Detect which cell encompasses the target text, then output its (x, y) center coordinate. 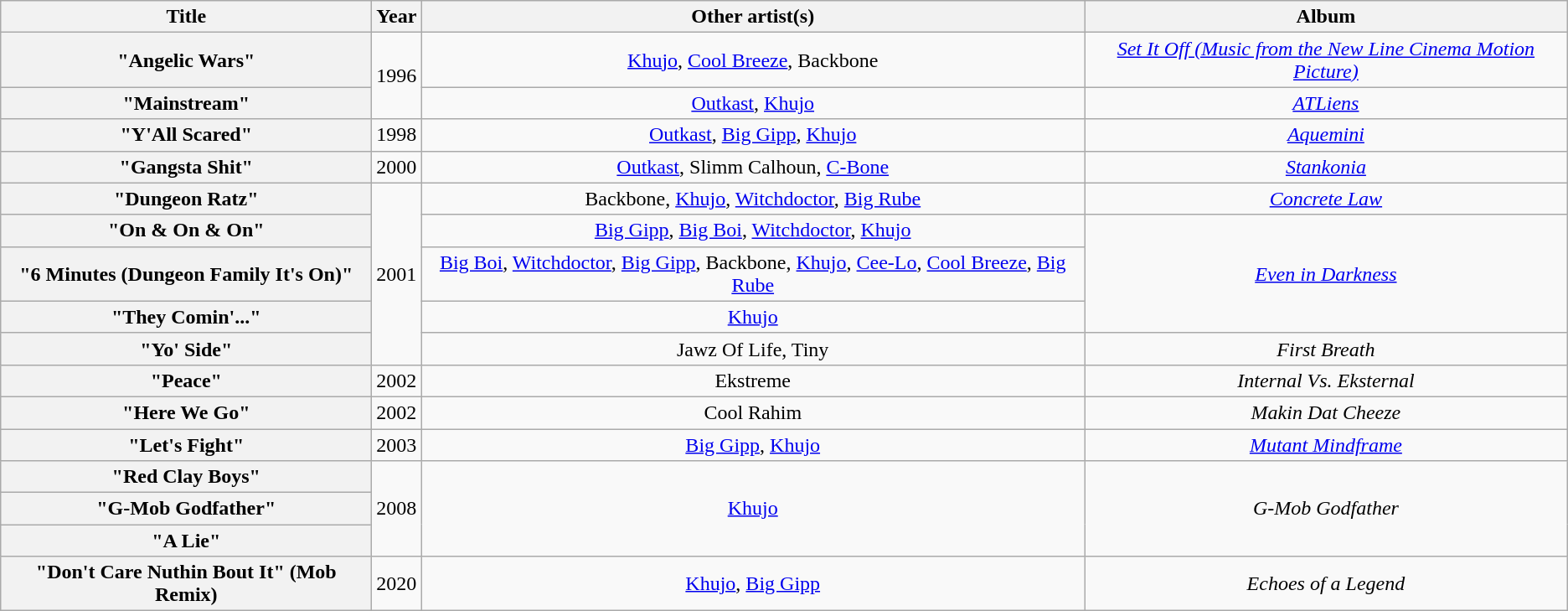
2001 (397, 273)
Mutant Mindframe (1327, 445)
Cool Rahim (753, 412)
"Dungeon Ratz" (186, 199)
Khujo, Cool Breeze, Backbone (753, 60)
Even in Darkness (1327, 273)
"Gangsta Shit" (186, 167)
1998 (397, 135)
ATLiens (1327, 103)
"They Comin'..." (186, 317)
Outkast, Big Gipp, Khujo (753, 135)
First Breath (1327, 349)
Aquemini (1327, 135)
G-Mob Godfather (1327, 509)
Big Gipp, Big Boi, Witchdoctor, Khujo (753, 230)
1996 (397, 75)
"Let's Fight" (186, 445)
Set It Off (Music from the New Line Cinema Motion Picture) (1327, 60)
2003 (397, 445)
2020 (397, 583)
Other artist(s) (753, 17)
Concrete Law (1327, 199)
Backbone, Khujo, Witchdoctor, Big Rube (753, 199)
"Mainstream" (186, 103)
Big Gipp, Khujo (753, 445)
Stankonia (1327, 167)
"Red Clay Boys" (186, 477)
"On & On & On" (186, 230)
"Y'All Scared" (186, 135)
"Don't Care Nuthin Bout It" (Mob Remix) (186, 583)
2008 (397, 509)
Album (1327, 17)
Title (186, 17)
"A Lie" (186, 541)
"Angelic Wars" (186, 60)
Internal Vs. Eksternal (1327, 381)
Ekstreme (753, 381)
Outkast, Khujo (753, 103)
Khujo, Big Gipp (753, 583)
"6 Minutes (Dungeon Family It's On)" (186, 273)
Big Boi, Witchdoctor, Big Gipp, Backbone, Khujo, Cee-Lo, Cool Breeze, Big Rube (753, 273)
Outkast, Slimm Calhoun, C-Bone (753, 167)
Makin Dat Cheeze (1327, 412)
Echoes of a Legend (1327, 583)
Year (397, 17)
"Yo' Side" (186, 349)
"G-Mob Godfather" (186, 509)
2000 (397, 167)
Jawz Of Life, Tiny (753, 349)
"Here We Go" (186, 412)
"Peace" (186, 381)
